Locate the cell with the specified text and output its (x, y) center coordinate. 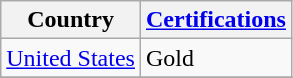
United States (71, 58)
Certifications (216, 20)
Country (71, 20)
Gold (216, 58)
